Scan for the cell matching the given text and deliver its (X, Y) coordinate at center. 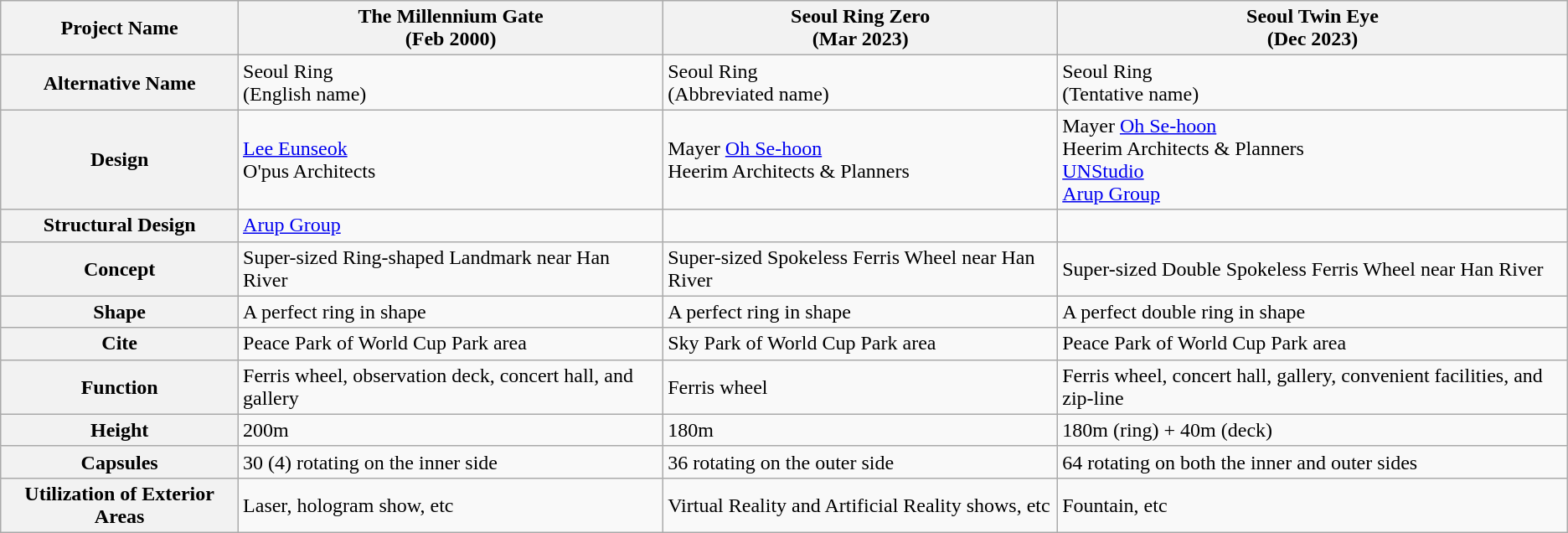
Ferris wheel, concert hall, gallery, convenient facilities, and zip-line (1313, 387)
Seoul Ring(Abbreviated name) (861, 82)
Ferris wheel (861, 387)
Mayer Oh Se-hoon Heerim Architects & Planners (861, 159)
Virtual Reality and Artificial Reality shows, etc (861, 505)
Mayer Oh Se-hoon Heerim Architects & Planners UNStudio Arup Group (1313, 159)
Alternative Name (120, 82)
Seoul Ring Zero(Mar 2023) (861, 28)
Ferris wheel, observation deck, concert hall, and gallery (451, 387)
30 (4) rotating on the inner side (451, 462)
A perfect double ring in shape (1313, 312)
Arup Group (451, 225)
Cite (120, 344)
Sky Park of World Cup Park area (861, 344)
64 rotating on both the inner and outer sides (1313, 462)
Project Name (120, 28)
Seoul Twin Eye(Dec 2023) (1313, 28)
Concept (120, 268)
Shape (120, 312)
Function (120, 387)
Fountain, etc (1313, 505)
Design (120, 159)
Seoul Ring(Tentative name) (1313, 82)
Seoul Ring(English name) (451, 82)
Height (120, 430)
200m (451, 430)
Super-sized Spokeless Ferris Wheel near Han River (861, 268)
Capsules (120, 462)
The Millennium Gate(Feb 2000) (451, 28)
Super-sized Double Spokeless Ferris Wheel near Han River (1313, 268)
Utilization of Exterior Areas (120, 505)
Lee Eunseok O'pus Architects (451, 159)
Laser, hologram show, etc (451, 505)
Super-sized Ring-shaped Landmark near Han River (451, 268)
180m (ring) + 40m (deck) (1313, 430)
Structural Design (120, 225)
36 rotating on the outer side (861, 462)
180m (861, 430)
